Detect which cell encompasses the target text, then output its [X, Y] center coordinate. 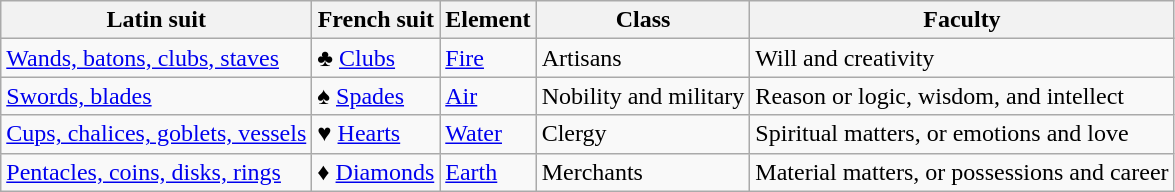
♠️ Spades [376, 96]
Spiritual matters, or emotions and love [962, 134]
♥️ Hearts [376, 134]
Wands, batons, clubs, staves [156, 58]
Faculty [962, 20]
Nobility and military [643, 96]
♦️ Diamonds [376, 172]
Material matters, or possessions and career [962, 172]
Merchants [643, 172]
Reason or logic, wisdom, and intellect [962, 96]
Air [488, 96]
Artisans [643, 58]
Swords, blades [156, 96]
Latin suit [156, 20]
French suit [376, 20]
Cups, chalices, goblets, vessels [156, 134]
Earth [488, 172]
Class [643, 20]
Element [488, 20]
Clergy [643, 134]
Fire [488, 58]
Water [488, 134]
Will and creativity [962, 58]
♣️ Clubs [376, 58]
Pentacles, coins, disks, rings [156, 172]
